Return [X, Y] of the center of cell containing provided text 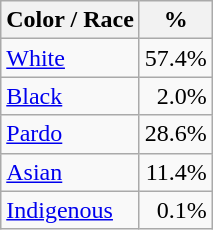
28.6% [176, 134]
Pardo [70, 134]
Black [70, 96]
Color / Race [70, 20]
White [70, 58]
Asian [70, 172]
57.4% [176, 58]
0.1% [176, 210]
11.4% [176, 172]
% [176, 20]
2.0% [176, 96]
Indigenous [70, 210]
